Provide the (X, Y) coordinate of the cell's center where the given text is located.  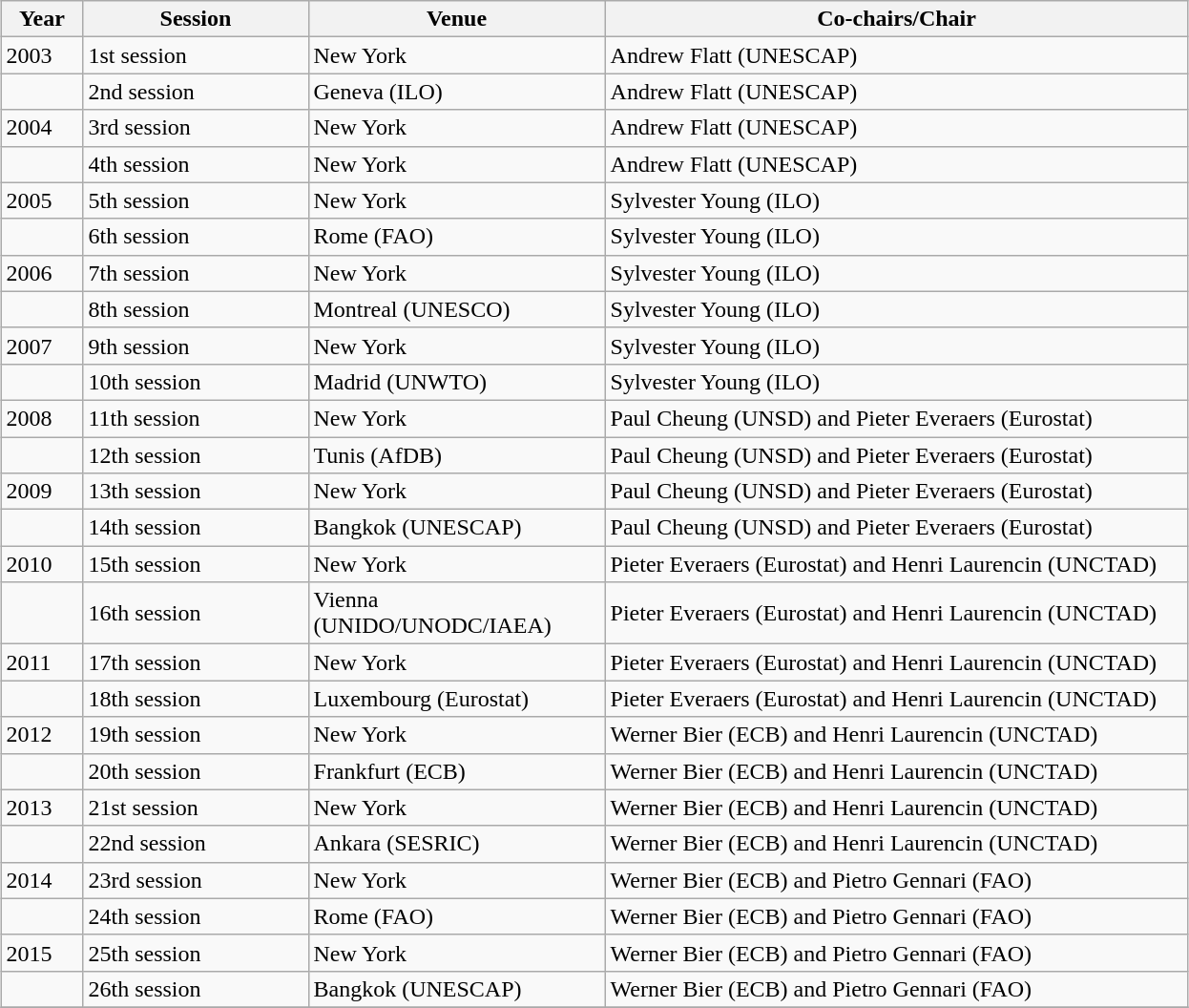
6th session (196, 237)
15th session (196, 564)
2005 (42, 200)
2010 (42, 564)
2011 (42, 662)
Geneva (ILO) (456, 92)
18th session (196, 699)
5th session (196, 200)
2003 (42, 55)
2014 (42, 880)
2013 (42, 808)
13th session (196, 492)
Tunis (AfDB) (456, 455)
21st session (196, 808)
9th session (196, 346)
Luxembourg (Eurostat) (456, 699)
2004 (42, 128)
19th session (196, 735)
3rd session (196, 128)
20th session (196, 771)
2015 (42, 953)
Madrid (UNWTO) (456, 382)
11th session (196, 418)
Session (196, 19)
Venue (456, 19)
26th session (196, 989)
16th session (196, 613)
7th session (196, 273)
8th session (196, 309)
1st session (196, 55)
2008 (42, 418)
Ankara (SESRIC) (456, 844)
22nd session (196, 844)
4th session (196, 164)
2nd session (196, 92)
2012 (42, 735)
2006 (42, 273)
Vienna (UNIDO/UNODC/IAEA) (456, 613)
12th session (196, 455)
2007 (42, 346)
10th session (196, 382)
17th session (196, 662)
Montreal (UNESCO) (456, 309)
Frankfurt (ECB) (456, 771)
Year (42, 19)
Co-chairs/Chair (897, 19)
14th session (196, 528)
25th session (196, 953)
24th session (196, 916)
23rd session (196, 880)
2009 (42, 492)
